For the text-containing cell, return its midpoint in [x, y] coordinate format. 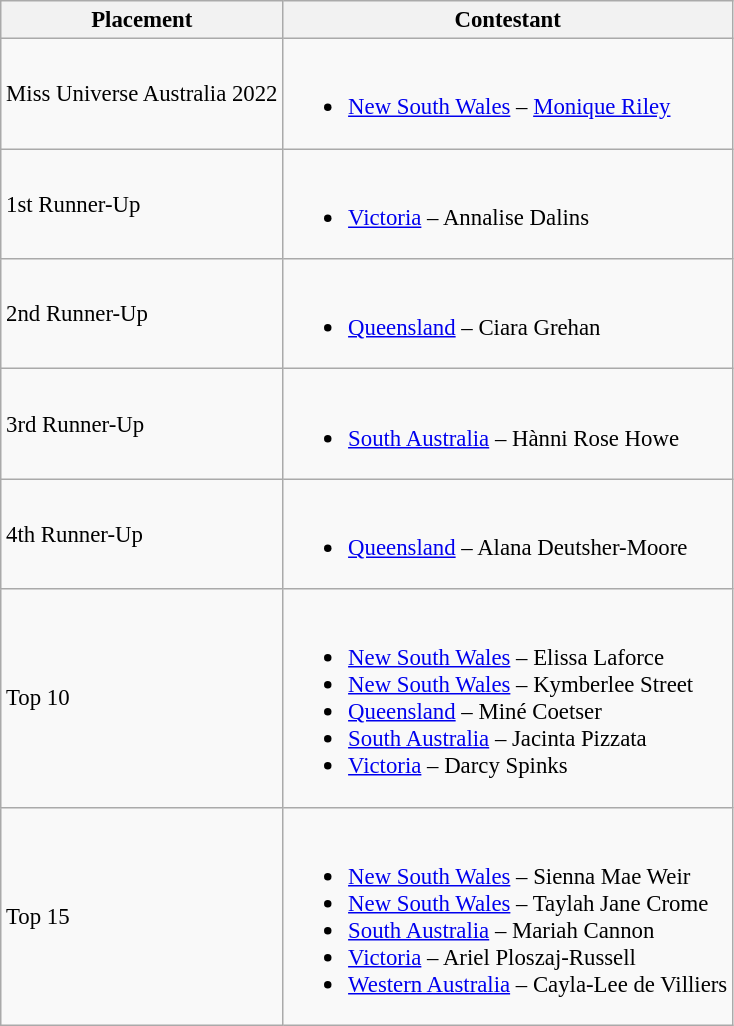
Top 10 [142, 698]
Queensland – Ciara Grehan [508, 314]
South Australia – Hànni Rose Howe [508, 424]
1st Runner-Up [142, 204]
Placement [142, 20]
Miss Universe Australia 2022 [142, 94]
Contestant [508, 20]
Queensland – Alana Deutsher-Moore [508, 534]
4th Runner-Up [142, 534]
New South Wales – Elissa LaforceNew South Wales – Kymberlee StreetQueensland – Miné CoetserSouth Australia – Jacinta PizzataVictoria – Darcy Spinks [508, 698]
Top 15 [142, 916]
Victoria – Annalise Dalins [508, 204]
2nd Runner-Up [142, 314]
3rd Runner-Up [142, 424]
New South Wales – Monique Riley [508, 94]
